Search for the cell housing the specified text and yield its (X, Y) center coordinate. 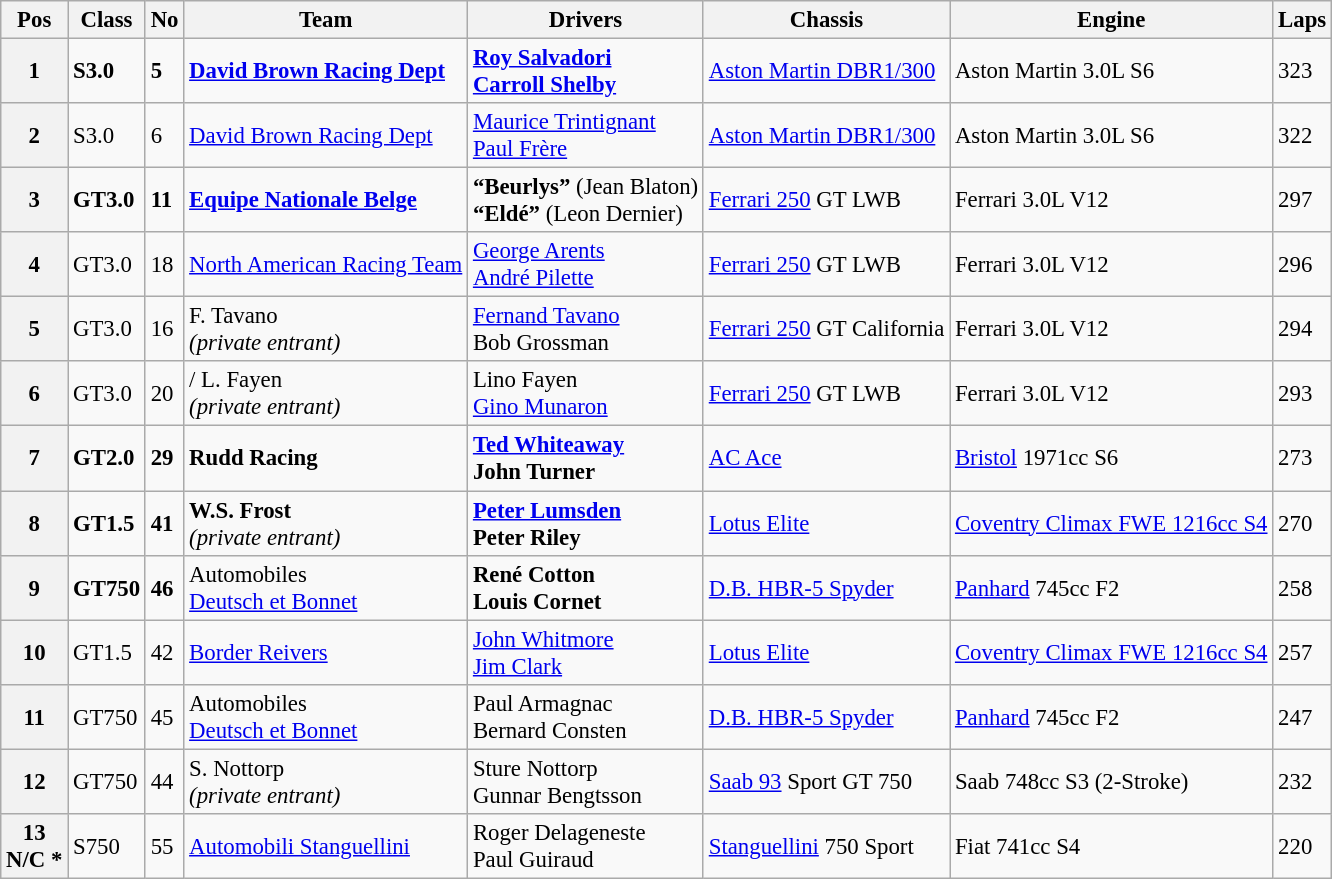
16 (164, 330)
Chassis (826, 20)
Roger Delageneste Paul Guiraud (586, 846)
4 (34, 264)
55 (164, 846)
232 (1302, 782)
No (164, 20)
S. Nottorp(private entrant) (326, 782)
41 (164, 524)
46 (164, 588)
45 (164, 716)
322 (1302, 136)
John Whitmore Jim Clark (586, 652)
9 (34, 588)
293 (1302, 394)
Fernand Tavano Bob Grossman (586, 330)
F. Tavano(private entrant) (326, 330)
7 (34, 458)
18 (164, 264)
Team (326, 20)
Laps (1302, 20)
270 (1302, 524)
Drivers (586, 20)
“Beurlys” (Jean Blaton) “Eldé” (Leon Dernier) (586, 200)
W.S. Frost(private entrant) (326, 524)
Stanguellini 750 Sport (826, 846)
René Cotton Louis Cornet (586, 588)
42 (164, 652)
Engine (1112, 20)
Equipe Nationale Belge (326, 200)
44 (164, 782)
North American Racing Team (326, 264)
3 (34, 200)
220 (1302, 846)
20 (164, 394)
Ted Whiteaway John Turner (586, 458)
257 (1302, 652)
258 (1302, 588)
Fiat 741cc S4 (1112, 846)
1 (34, 72)
Bristol 1971cc S6 (1112, 458)
Peter Lumsden Peter Riley (586, 524)
29 (164, 458)
Ferrari 250 GT California (826, 330)
296 (1302, 264)
323 (1302, 72)
AC Ace (826, 458)
Pos (34, 20)
Class (107, 20)
Border Reivers (326, 652)
Rudd Racing (326, 458)
Automobili Stanguellini (326, 846)
2 (34, 136)
Sture Nottorp Gunnar Bengtsson (586, 782)
/ L. Fayen(private entrant) (326, 394)
273 (1302, 458)
8 (34, 524)
247 (1302, 716)
Saab 93 Sport GT 750 (826, 782)
10 (34, 652)
294 (1302, 330)
S750 (107, 846)
13N/C * (34, 846)
GT2.0 (107, 458)
297 (1302, 200)
Maurice Trintignant Paul Frère (586, 136)
Paul Armagnac Bernard Consten (586, 716)
Roy Salvadori Carroll Shelby (586, 72)
George Arents André Pilette (586, 264)
12 (34, 782)
Saab 748cc S3 (2-Stroke) (1112, 782)
Lino Fayen Gino Munaron (586, 394)
